Find where the given text appears and provide that cell's center as [x, y] coordinate. 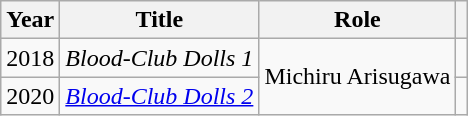
Blood-Club Dolls 2 [160, 96]
Blood-Club Dolls 1 [160, 58]
2018 [30, 58]
Year [30, 20]
Title [160, 20]
Michiru Arisugawa [358, 77]
2020 [30, 96]
Role [358, 20]
